Provide the [x, y] coordinate of the cell's center where the given text is located.  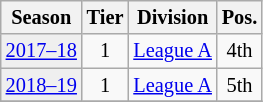
Pos. [240, 17]
Season [42, 17]
2018–19 [42, 85]
5th [240, 85]
2017–18 [42, 51]
4th [240, 51]
Tier [106, 17]
Division [172, 17]
